Return the [x, y] coordinate for the center point of the cell that contains the specified text.  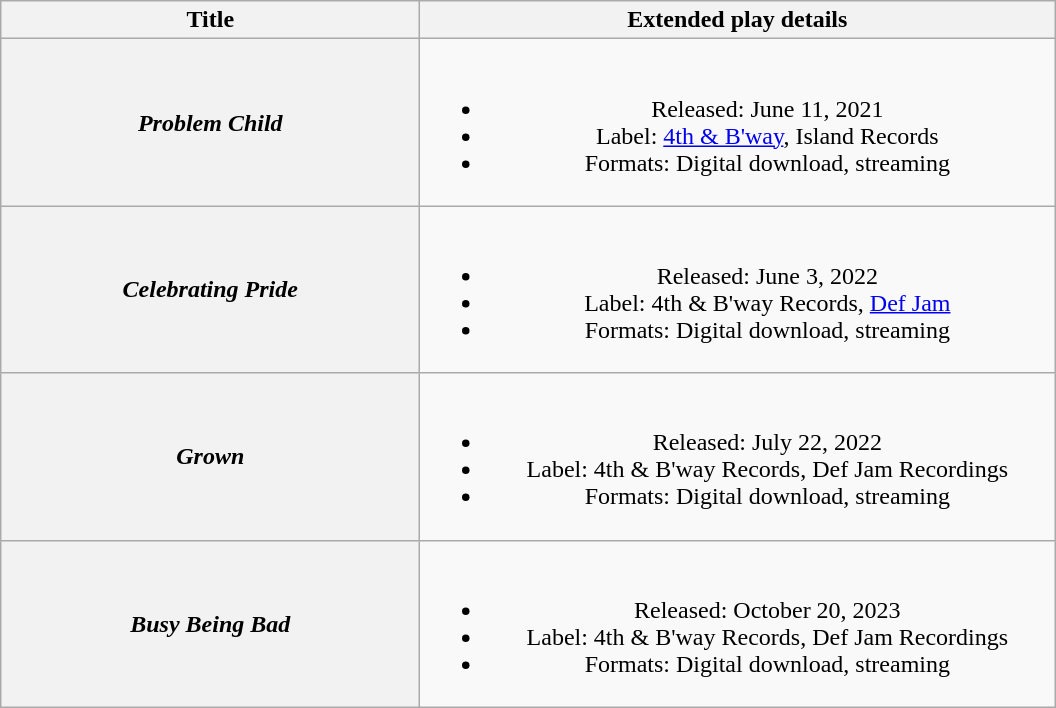
Extended play details [738, 20]
Title [210, 20]
Problem Child [210, 122]
Released: July 22, 2022Label: 4th & B'way Records, Def Jam RecordingsFormats: Digital download, streaming [738, 456]
Busy Being Bad [210, 624]
Released: June 11, 2021Label: 4th & B'way, Island RecordsFormats: Digital download, streaming [738, 122]
Released: June 3, 2022Label: 4th & B'way Records, Def JamFormats: Digital download, streaming [738, 290]
Celebrating Pride [210, 290]
Released: October 20, 2023Label: 4th & B'way Records, Def Jam RecordingsFormats: Digital download, streaming [738, 624]
Grown [210, 456]
